Detect which cell encompasses the target text, then output its (x, y) center coordinate. 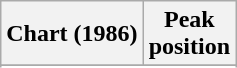
Chart (1986) (72, 34)
Peakposition (189, 34)
